Search for the cell housing the specified text and yield its (X, Y) center coordinate. 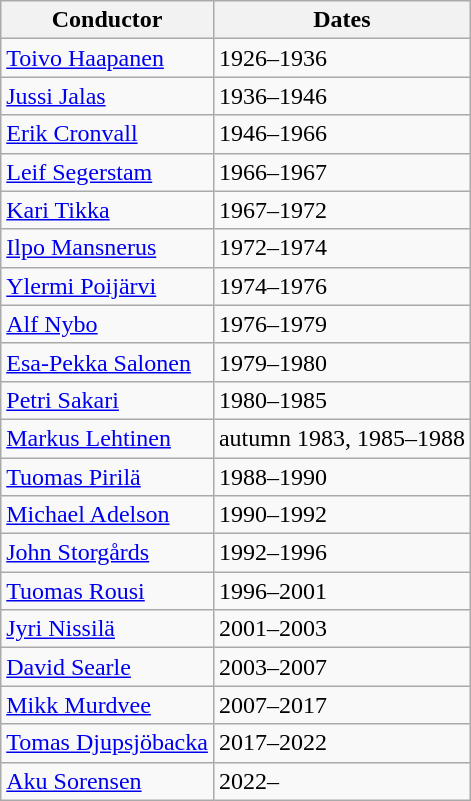
1980–1985 (342, 400)
1992–1996 (342, 553)
Petri Sakari (108, 400)
Tomas Djupsjöbacka (108, 743)
Dates (342, 20)
Tuomas Pirilä (108, 477)
Conductor (108, 20)
Esa-Pekka Salonen (108, 362)
Markus Lehtinen (108, 438)
1966–1967 (342, 172)
Ylermi Poijärvi (108, 286)
Jussi Jalas (108, 96)
autumn 1983, 1985–1988 (342, 438)
2017–2022 (342, 743)
2022– (342, 781)
1976–1979 (342, 324)
2001–2003 (342, 629)
1967–1972 (342, 210)
Leif Segerstam (108, 172)
Aku Sorensen (108, 781)
1946–1966 (342, 134)
Jyri Nissilä (108, 629)
2003–2007 (342, 667)
1972–1974 (342, 248)
David Searle (108, 667)
Michael Adelson (108, 515)
1988–1990 (342, 477)
1974–1976 (342, 286)
Tuomas Rousi (108, 591)
Kari Tikka (108, 210)
1990–1992 (342, 515)
Alf Nybo (108, 324)
1926–1936 (342, 58)
2007–2017 (342, 705)
1979–1980 (342, 362)
Ilpo Mansnerus (108, 248)
1936–1946 (342, 96)
1996–2001 (342, 591)
John Storgårds (108, 553)
Erik Cronvall (108, 134)
Mikk Murdvee (108, 705)
Toivo Haapanen (108, 58)
